Output the (x, y) coordinate of the center of the cell containing the given text.  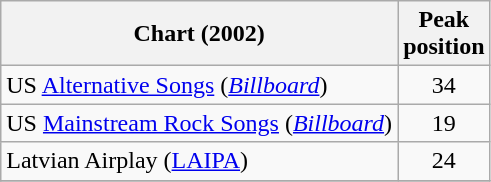
US Mainstream Rock Songs (Billboard) (200, 123)
Peakposition (444, 34)
Latvian Airplay (LAIPA) (200, 161)
19 (444, 123)
Chart (2002) (200, 34)
US Alternative Songs (Billboard) (200, 85)
34 (444, 85)
24 (444, 161)
